Return the (X, Y) coordinate for the center point of the cell that contains the specified text.  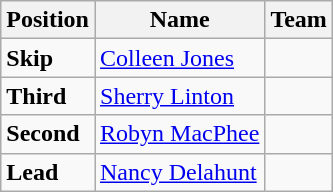
Nancy Delahunt (179, 172)
Sherry Linton (179, 96)
Lead (48, 172)
Position (48, 20)
Skip (48, 58)
Third (48, 96)
Name (179, 20)
Colleen Jones (179, 58)
Team (299, 20)
Robyn MacPhee (179, 134)
Second (48, 134)
